For the text-containing cell, return its midpoint in (x, y) coordinate format. 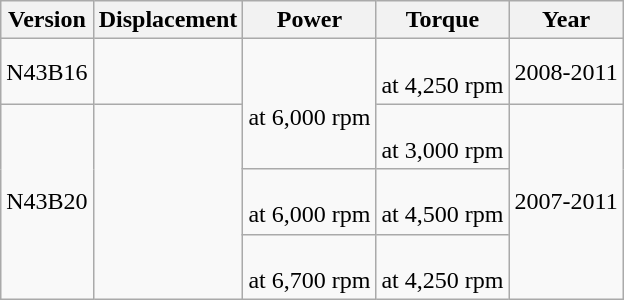
Year (566, 20)
N43B16 (47, 72)
at 6,700 rpm (310, 266)
Displacement (168, 20)
2008-2011 (566, 72)
Power (310, 20)
Version (47, 20)
at 4,500 rpm (442, 202)
Torque (442, 20)
2007-2011 (566, 202)
N43B20 (47, 202)
at 3,000 rpm (442, 136)
